Extract the [x, y] coordinate from the center of the cell holding the provided text.  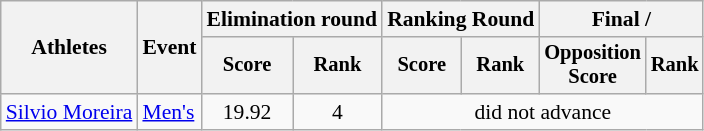
Silvio Moreira [70, 112]
OppositionScore [592, 66]
did not advance [542, 112]
Elimination round [292, 19]
4 [338, 112]
Men's [169, 112]
Ranking Round [460, 19]
Event [169, 48]
19.92 [246, 112]
Athletes [70, 48]
Final / [621, 19]
